Locate the cell with the specified text and output its [x, y] center coordinate. 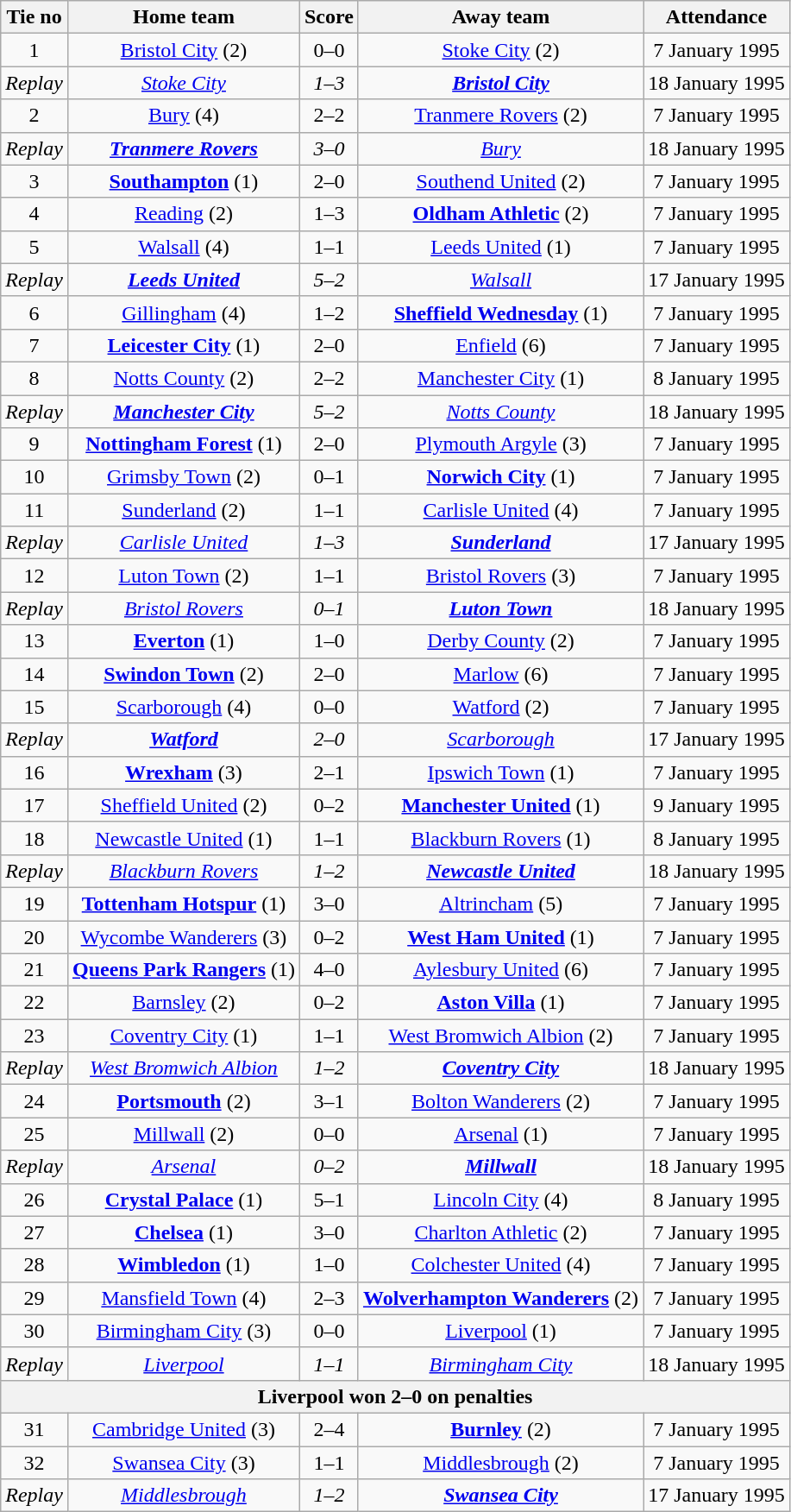
Wycombe Wanderers (3) [183, 936]
Arsenal (1) [500, 1134]
Blackburn Rovers [183, 871]
Wrexham (3) [183, 772]
Coventry City (1) [183, 1036]
9 [35, 444]
Manchester United (1) [500, 805]
Luton Town (2) [183, 576]
Liverpool won 2–0 on penalties [395, 1396]
Stoke City (2) [500, 50]
Home team [183, 17]
Southampton (1) [183, 181]
West Bromwich Albion (2) [500, 1036]
Oldham Athletic (2) [500, 214]
Wimbledon (1) [183, 1265]
Newcastle United (1) [183, 838]
1 [35, 50]
Marlow (6) [500, 674]
9 January 1995 [717, 805]
Bristol Rovers [183, 608]
Enfield (6) [500, 345]
Reading (2) [183, 214]
16 [35, 772]
24 [35, 1101]
8 [35, 378]
Notts County (2) [183, 378]
31 [35, 1429]
25 [35, 1134]
10 [35, 477]
30 [35, 1331]
Scarborough [500, 740]
Tottenham Hotspur (1) [183, 904]
2 [35, 116]
Tie no [35, 17]
Derby County (2) [500, 641]
Manchester City [183, 412]
2–1 [329, 772]
6 [35, 312]
4 [35, 214]
15 [35, 707]
Arsenal [183, 1167]
Luton Town [500, 608]
Swansea City (3) [183, 1463]
Portsmouth (2) [183, 1101]
Coventry City [500, 1068]
Watford (2) [500, 707]
Chelsea (1) [183, 1232]
4–0 [329, 970]
3 [35, 181]
Sheffield United (2) [183, 805]
Stoke City [183, 83]
Plymouth Argyle (3) [500, 444]
Bury [500, 148]
Leeds United (1) [500, 247]
Everton (1) [183, 641]
22 [35, 1003]
Sheffield Wednesday (1) [500, 312]
Millwall [500, 1167]
29 [35, 1298]
Leeds United [183, 280]
Birmingham City [500, 1364]
Mansfield Town (4) [183, 1298]
Liverpool [183, 1364]
14 [35, 674]
26 [35, 1200]
Bristol Rovers (3) [500, 576]
Manchester City (1) [500, 378]
Crystal Palace (1) [183, 1200]
3–1 [329, 1101]
13 [35, 641]
Southend United (2) [500, 181]
Carlisle United (4) [500, 510]
Sunderland [500, 543]
7 [35, 345]
Scarborough (4) [183, 707]
Aylesbury United (6) [500, 970]
Sunderland (2) [183, 510]
Burnley (2) [500, 1429]
Nottingham Forest (1) [183, 444]
West Ham United (1) [500, 936]
Swindon Town (2) [183, 674]
12 [35, 576]
Ipswich Town (1) [500, 772]
Walsall [500, 280]
11 [35, 510]
17 [35, 805]
28 [35, 1265]
Norwich City (1) [500, 477]
Newcastle United [500, 871]
Middlesbrough [183, 1496]
Queens Park Rangers (1) [183, 970]
Colchester United (4) [500, 1265]
Bristol City [500, 83]
Bristol City (2) [183, 50]
Charlton Athletic (2) [500, 1232]
2–4 [329, 1429]
27 [35, 1232]
Score [329, 17]
Notts County [500, 412]
2–3 [329, 1298]
Birmingham City (3) [183, 1331]
Liverpool (1) [500, 1331]
Cambridge United (3) [183, 1429]
20 [35, 936]
32 [35, 1463]
18 [35, 838]
Middlesbrough (2) [500, 1463]
Away team [500, 17]
21 [35, 970]
Leicester City (1) [183, 345]
5–1 [329, 1200]
23 [35, 1036]
Gillingham (4) [183, 312]
Tranmere Rovers (2) [500, 116]
Aston Villa (1) [500, 1003]
Lincoln City (4) [500, 1200]
West Bromwich Albion [183, 1068]
Grimsby Town (2) [183, 477]
Tranmere Rovers [183, 148]
Millwall (2) [183, 1134]
Bury (4) [183, 116]
Walsall (4) [183, 247]
Altrincham (5) [500, 904]
Bolton Wanderers (2) [500, 1101]
19 [35, 904]
5 [35, 247]
Blackburn Rovers (1) [500, 838]
Barnsley (2) [183, 1003]
Attendance [717, 17]
Wolverhampton Wanderers (2) [500, 1298]
Watford [183, 740]
Carlisle United [183, 543]
Swansea City [500, 1496]
